From the cell containing the given text, extract its center point as (X, Y) coordinate. 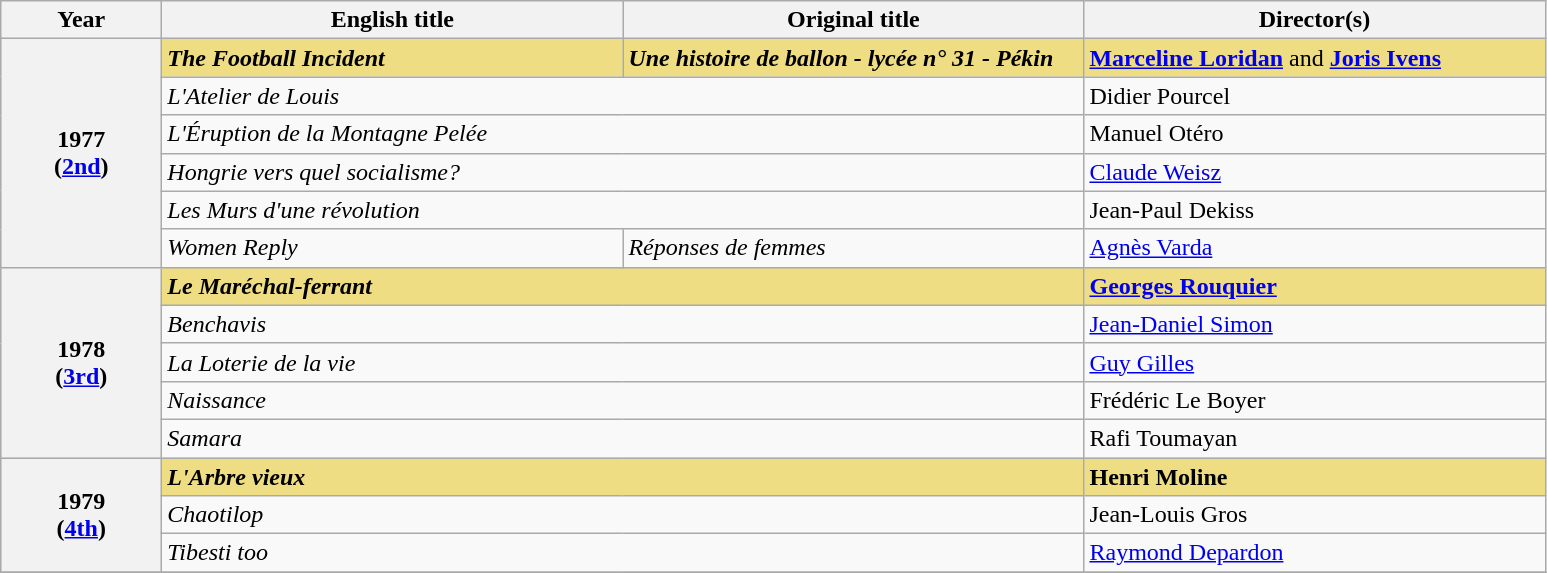
Les Murs d'une révolution (623, 210)
1979(4th) (82, 515)
Benchavis (623, 324)
Jean-Paul Dekiss (1314, 210)
Réponses de femmes (854, 248)
Director(s) (1314, 20)
Jean-Daniel Simon (1314, 324)
Raymond Depardon (1314, 553)
Original title (854, 20)
1977(2nd) (82, 153)
1978(3rd) (82, 362)
Jean-Louis Gros (1314, 515)
Rafi Toumayan (1314, 438)
Tibesti too (623, 553)
Agnès Varda (1314, 248)
Marceline Loridan and Joris Ivens (1314, 58)
Didier Pourcel (1314, 96)
Naissance (623, 400)
Chaotilop (623, 515)
Guy Gilles (1314, 362)
L'Atelier de Louis (623, 96)
Samara (623, 438)
Frédéric Le Boyer (1314, 400)
Claude Weisz (1314, 172)
Henri Moline (1314, 477)
Georges Rouquier (1314, 286)
La Loterie de la vie (623, 362)
Year (82, 20)
Le Maréchal-ferrant (623, 286)
Manuel Otéro (1314, 134)
Women Reply (392, 248)
L'Arbre vieux (623, 477)
English title (392, 20)
Une histoire de ballon - lycée n° 31 - Pékin (854, 58)
Hongrie vers quel socialisme? (623, 172)
L'Éruption de la Montagne Pelée (623, 134)
The Football Incident (392, 58)
